For the text-containing cell, return its midpoint in [X, Y] coordinate format. 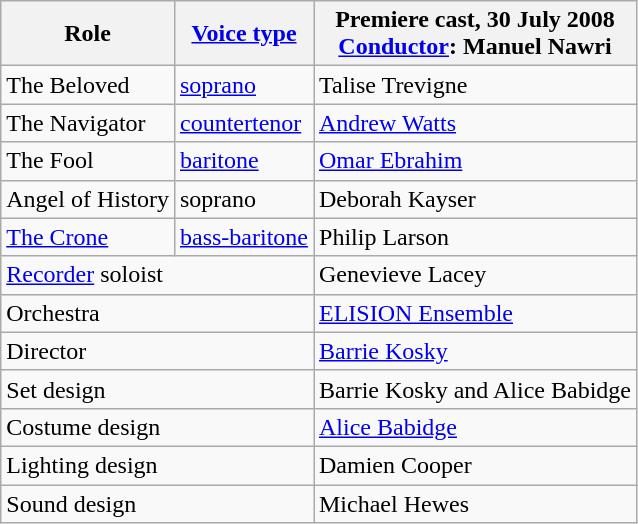
Premiere cast, 30 July 2008Conductor: Manuel Nawri [476, 34]
The Beloved [88, 85]
Damien Cooper [476, 465]
Genevieve Lacey [476, 275]
countertenor [244, 123]
Recorder soloist [158, 275]
Omar Ebrahim [476, 161]
Deborah Kayser [476, 199]
The Navigator [88, 123]
Talise Trevigne [476, 85]
Angel of History [88, 199]
Barrie Kosky [476, 351]
Lighting design [158, 465]
Director [158, 351]
Andrew Watts [476, 123]
bass-baritone [244, 237]
Voice type [244, 34]
Set design [158, 389]
Philip Larson [476, 237]
baritone [244, 161]
Costume design [158, 427]
Role [88, 34]
ELISION Ensemble [476, 313]
The Crone [88, 237]
Alice Babidge [476, 427]
Sound design [158, 503]
The Fool [88, 161]
Barrie Kosky and Alice Babidge [476, 389]
Orchestra [158, 313]
Michael Hewes [476, 503]
